Find where the given text appears and provide that cell's center as (X, Y) coordinate. 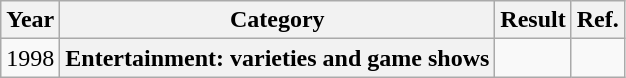
Ref. (598, 20)
Entertainment: varieties and game shows (278, 58)
Category (278, 20)
Result (533, 20)
Year (30, 20)
1998 (30, 58)
